Return the [X, Y] coordinate for the center point of the cell that contains the specified text.  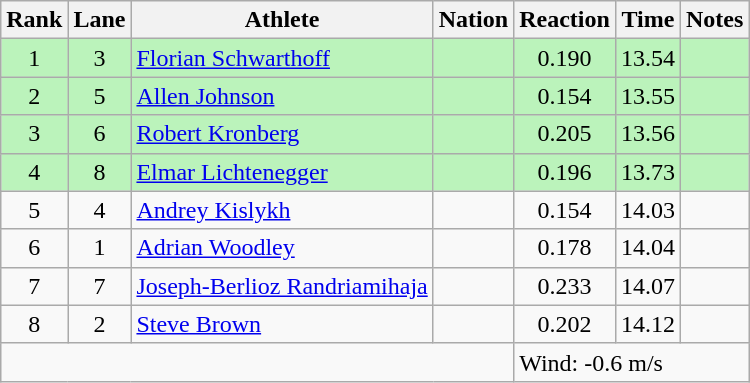
Adrian Woodley [282, 248]
Robert Kronberg [282, 134]
Rank [34, 20]
14.03 [648, 210]
Notes [714, 20]
Nation [473, 20]
Time [648, 20]
0.178 [565, 248]
0.196 [565, 172]
Wind: -0.6 m/s [632, 362]
0.202 [565, 324]
Reaction [565, 20]
Florian Schwarthoff [282, 58]
13.56 [648, 134]
0.205 [565, 134]
14.12 [648, 324]
Joseph-Berlioz Randriamihaja [282, 286]
13.54 [648, 58]
Elmar Lichtenegger [282, 172]
0.233 [565, 286]
Allen Johnson [282, 96]
14.07 [648, 286]
Lane [100, 20]
0.190 [565, 58]
14.04 [648, 248]
Steve Brown [282, 324]
Athlete [282, 20]
Andrey Kislykh [282, 210]
13.73 [648, 172]
13.55 [648, 96]
